From the cell containing the given text, extract its center point as (x, y) coordinate. 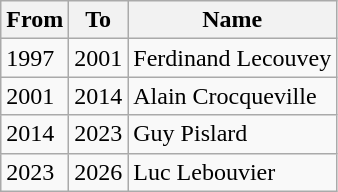
To (98, 20)
2026 (98, 172)
From (35, 20)
1997 (35, 58)
Ferdinand Lecouvey (232, 58)
Luc Lebouvier (232, 172)
Guy Pislard (232, 134)
Alain Crocqueville (232, 96)
Name (232, 20)
